Locate the cell with the specified text and output its [x, y] center coordinate. 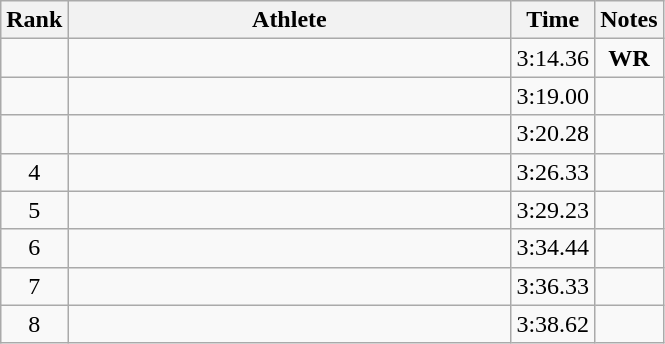
WR [629, 58]
Time [553, 20]
3:19.00 [553, 96]
3:38.62 [553, 324]
3:34.44 [553, 248]
7 [34, 286]
Notes [629, 20]
Rank [34, 20]
3:20.28 [553, 134]
3:14.36 [553, 58]
Athlete [290, 20]
3:26.33 [553, 172]
8 [34, 324]
3:36.33 [553, 286]
6 [34, 248]
5 [34, 210]
3:29.23 [553, 210]
4 [34, 172]
